Locate the cell with the specified text and output its [x, y] center coordinate. 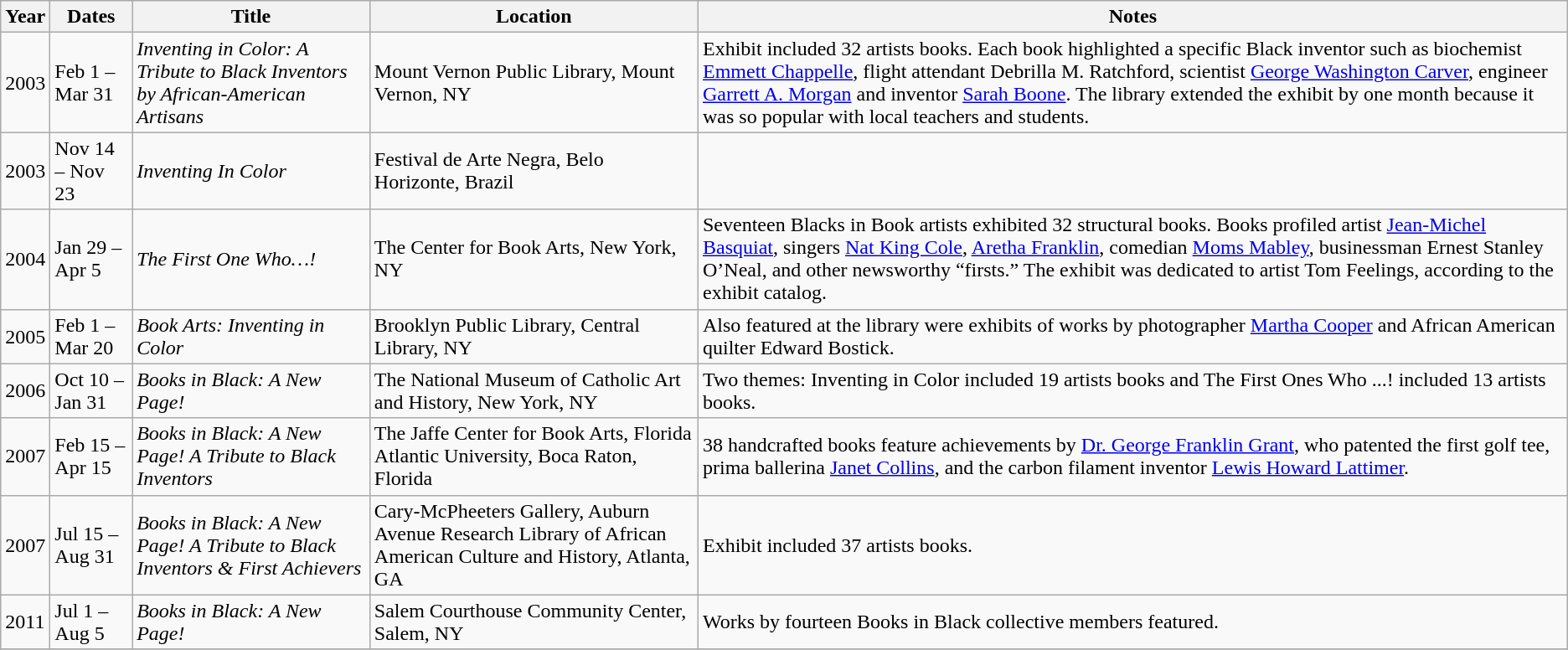
Salem Courthouse Community Center, Salem, NY [534, 622]
Two themes: Inventing in Color included 19 artists books and The First Ones Who ...! included 13 artists books. [1132, 390]
2004 [25, 260]
Feb 1 – Mar 20 [91, 337]
Exhibit included 37 artists books. [1132, 544]
2005 [25, 337]
2011 [25, 622]
Feb 15 – Apr 15 [91, 457]
The Jaffe Center for Book Arts, Florida Atlantic University, Boca Raton, Florida [534, 457]
The Center for Book Arts, New York, NY [534, 260]
Mount Vernon Public Library, Mount Vernon, NY [534, 82]
Location [534, 17]
2006 [25, 390]
Books in Black: A New Page! A Tribute to Black Inventors & First Achievers [251, 544]
Jul 15 – Aug 31 [91, 544]
The National Museum of Catholic Art and History, New York, NY [534, 390]
Works by fourteen Books in Black collective members featured. [1132, 622]
Nov 14 – Nov 23 [91, 171]
Notes [1132, 17]
Oct 10 – Jan 31 [91, 390]
Also featured at the library were exhibits of works by photographer Martha Cooper and African American quilter Edward Bostick. [1132, 337]
Year [25, 17]
Jul 1 – Aug 5 [91, 622]
Inventing In Color [251, 171]
Feb 1 – Mar 31 [91, 82]
Cary-McPheeters Gallery, Auburn Avenue Research Library of African American Culture and History, Atlanta, GA [534, 544]
The First One Who…! [251, 260]
Festival de Arte Negra, Belo Horizonte, Brazil [534, 171]
Dates [91, 17]
Title [251, 17]
Brooklyn Public Library, Central Library, NY [534, 337]
Books in Black: A New Page! A Tribute to Black Inventors [251, 457]
Jan 29 – Apr 5 [91, 260]
Inventing in Color: A Tribute to Black Inventors by African-American Artisans [251, 82]
Book Arts: Inventing in Color [251, 337]
